Return [X, Y] of the center of cell containing provided text 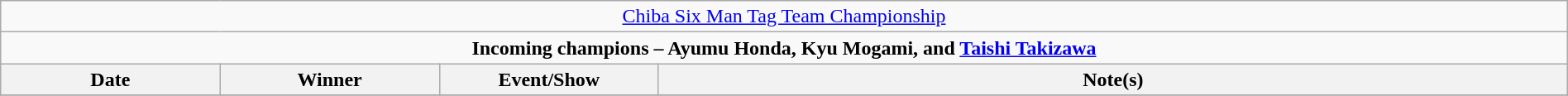
Note(s) [1113, 79]
Event/Show [549, 79]
Winner [329, 79]
Chiba Six Man Tag Team Championship [784, 17]
Incoming champions – Ayumu Honda, Kyu Mogami, and Taishi Takizawa [784, 48]
Date [111, 79]
